Return the [x, y] coordinate for the center point of the cell that contains the specified text.  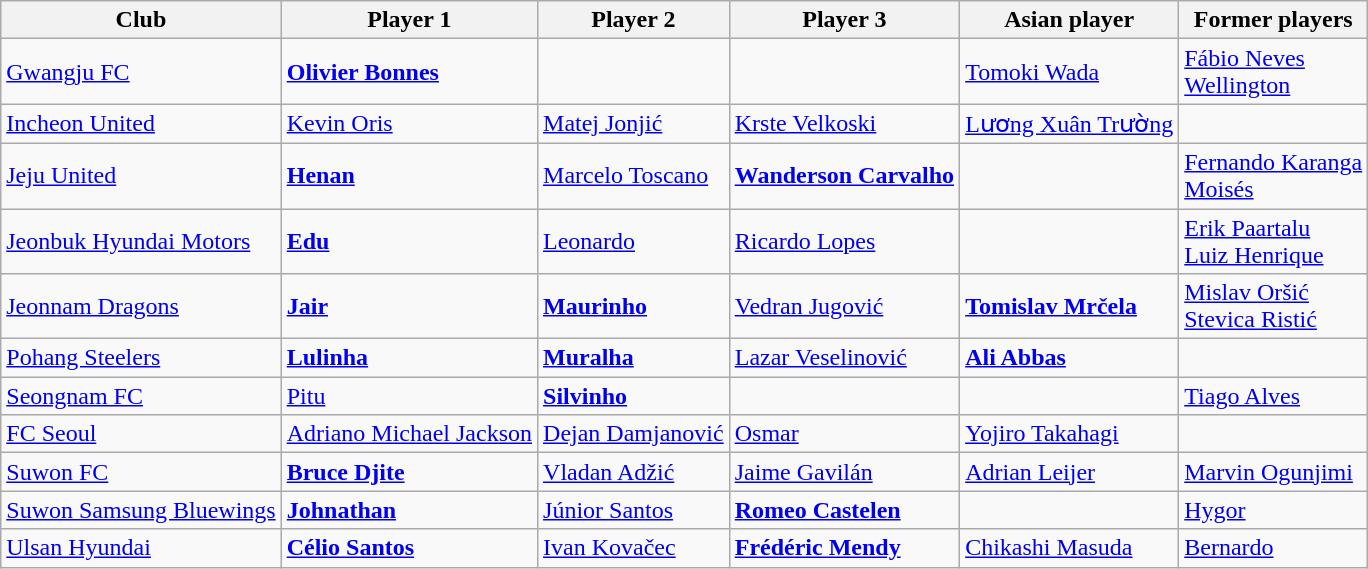
Olivier Bonnes [409, 72]
Mislav Oršić Stevica Ristić [1274, 306]
Tiago Alves [1274, 396]
Henan [409, 176]
Silvinho [634, 396]
Gwangju FC [141, 72]
Jeonbuk Hyundai Motors [141, 240]
Vedran Jugović [844, 306]
Hygor [1274, 510]
Dejan Damjanović [634, 434]
Erik Paartalu Luiz Henrique [1274, 240]
Suwon FC [141, 472]
Player 3 [844, 20]
Marcelo Toscano [634, 176]
Kevin Oris [409, 124]
Krste Velkoski [844, 124]
Vladan Adžić [634, 472]
Incheon United [141, 124]
Ivan Kovačec [634, 548]
Osmar [844, 434]
Jair [409, 306]
Club [141, 20]
Pohang Steelers [141, 358]
Muralha [634, 358]
FC Seoul [141, 434]
Suwon Samsung Bluewings [141, 510]
Adrian Leijer [1070, 472]
Asian player [1070, 20]
Ulsan Hyundai [141, 548]
Jaime Gavilán [844, 472]
Wanderson Carvalho [844, 176]
Frédéric Mendy [844, 548]
Romeo Castelen [844, 510]
Adriano Michael Jackson [409, 434]
Lazar Veselinović [844, 358]
Célio Santos [409, 548]
Ali Abbas [1070, 358]
Maurinho [634, 306]
Tomislav Mrčela [1070, 306]
Player 2 [634, 20]
Lương Xuân Trường [1070, 124]
Tomoki Wada [1070, 72]
Yojiro Takahagi [1070, 434]
Fernando Karanga Moisés [1274, 176]
Seongnam FC [141, 396]
Matej Jonjić [634, 124]
Player 1 [409, 20]
Pitu [409, 396]
Júnior Santos [634, 510]
Jeonnam Dragons [141, 306]
Ricardo Lopes [844, 240]
Former players [1274, 20]
Lulinha [409, 358]
Bernardo [1274, 548]
Johnathan [409, 510]
Leonardo [634, 240]
Marvin Ogunjimi [1274, 472]
Fábio Neves Wellington [1274, 72]
Chikashi Masuda [1070, 548]
Edu [409, 240]
Jeju United [141, 176]
Bruce Djite [409, 472]
